Search for the cell housing the specified text and yield its (X, Y) center coordinate. 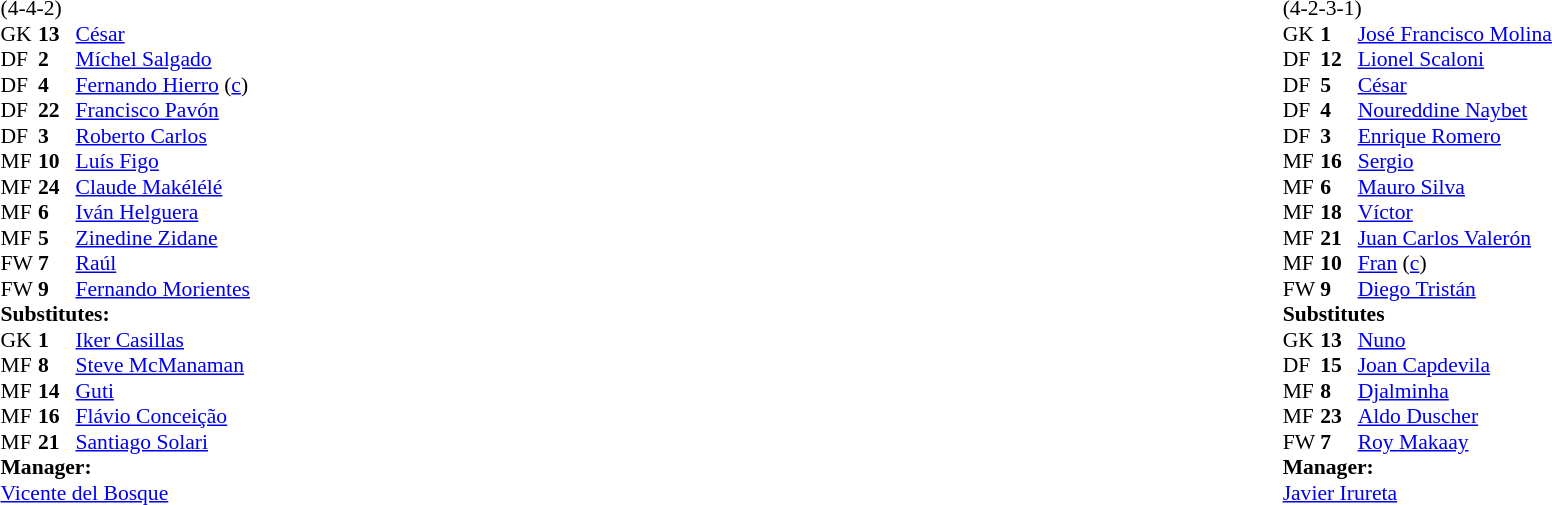
15 (1339, 365)
Míchel Salgado (163, 59)
Enrique Romero (1455, 136)
Roy Makaay (1455, 442)
Nuno (1455, 340)
Joan Capdevila (1455, 365)
Juan Carlos Valerón (1455, 238)
José Francisco Molina (1455, 34)
18 (1339, 213)
14 (57, 391)
Guti (163, 391)
Iker Casillas (163, 340)
Substitutes (1418, 315)
Aldo Duscher (1455, 417)
24 (57, 187)
Raúl (163, 263)
Lionel Scaloni (1455, 59)
Sergio (1455, 161)
Fernando Hierro (c) (163, 85)
Flávio Conceição (163, 417)
Djalminha (1455, 391)
Claude Makélélé (163, 187)
Steve McManaman (163, 365)
Santiago Solari (163, 442)
Fernando Morientes (163, 289)
Roberto Carlos (163, 136)
Iván Helguera (163, 213)
22 (57, 111)
Luís Figo (163, 161)
Zinedine Zidane (163, 238)
2 (57, 59)
Diego Tristán (1455, 289)
Mauro Silva (1455, 187)
Noureddine Naybet (1455, 111)
23 (1339, 417)
Fran (c) (1455, 263)
Substitutes: (124, 315)
Víctor (1455, 213)
12 (1339, 59)
Francisco Pavón (163, 111)
